Locate the cell with the specified text and output its [x, y] center coordinate. 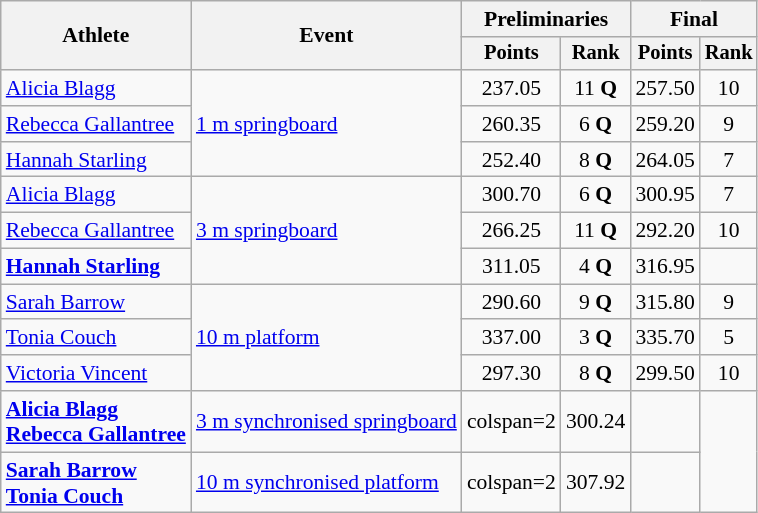
Victoria Vincent [96, 373]
259.20 [664, 124]
237.05 [512, 88]
5 [729, 338]
300.24 [596, 422]
3 m synchronised springboard [326, 422]
300.70 [512, 195]
Sarah Barrow [96, 302]
Preliminaries [546, 19]
307.92 [596, 482]
Athlete [96, 36]
Final [694, 19]
316.95 [664, 267]
311.05 [512, 267]
299.50 [664, 373]
10 m platform [326, 338]
266.25 [512, 231]
337.00 [512, 338]
Tonia Couch [96, 338]
264.05 [664, 160]
3 m springboard [326, 230]
10 m synchronised platform [326, 482]
Event [326, 36]
4 Q [596, 267]
315.80 [664, 302]
297.30 [512, 373]
335.70 [664, 338]
300.95 [664, 195]
1 m springboard [326, 124]
290.60 [512, 302]
3 Q [596, 338]
260.35 [512, 124]
Alicia BlaggRebecca Gallantree [96, 422]
Sarah BarrowTonia Couch [96, 482]
252.40 [512, 160]
292.20 [664, 231]
257.50 [664, 88]
9 Q [596, 302]
